Identify which cell holds the provided text, then report its (x, y) central coordinate. 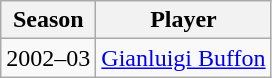
2002–03 (48, 58)
Season (48, 20)
Player (184, 20)
Gianluigi Buffon (184, 58)
